From the cell containing the given text, extract its center point as (x, y) coordinate. 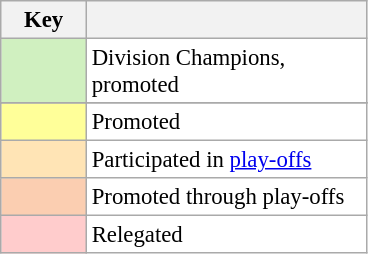
Promoted (226, 122)
Promoted through play-offs (226, 197)
Division Champions, promoted (226, 72)
Relegated (226, 235)
Participated in play-offs (226, 160)
Key (44, 20)
